Find where the given text appears and provide that cell's center as (x, y) coordinate. 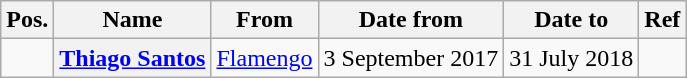
Date to (572, 20)
Name (132, 20)
Flamengo (264, 58)
From (264, 20)
Pos. (28, 20)
31 July 2018 (572, 58)
Thiago Santos (132, 58)
3 September 2017 (411, 58)
Date from (411, 20)
Ref (662, 20)
